For the text-containing cell, return its midpoint in [X, Y] coordinate format. 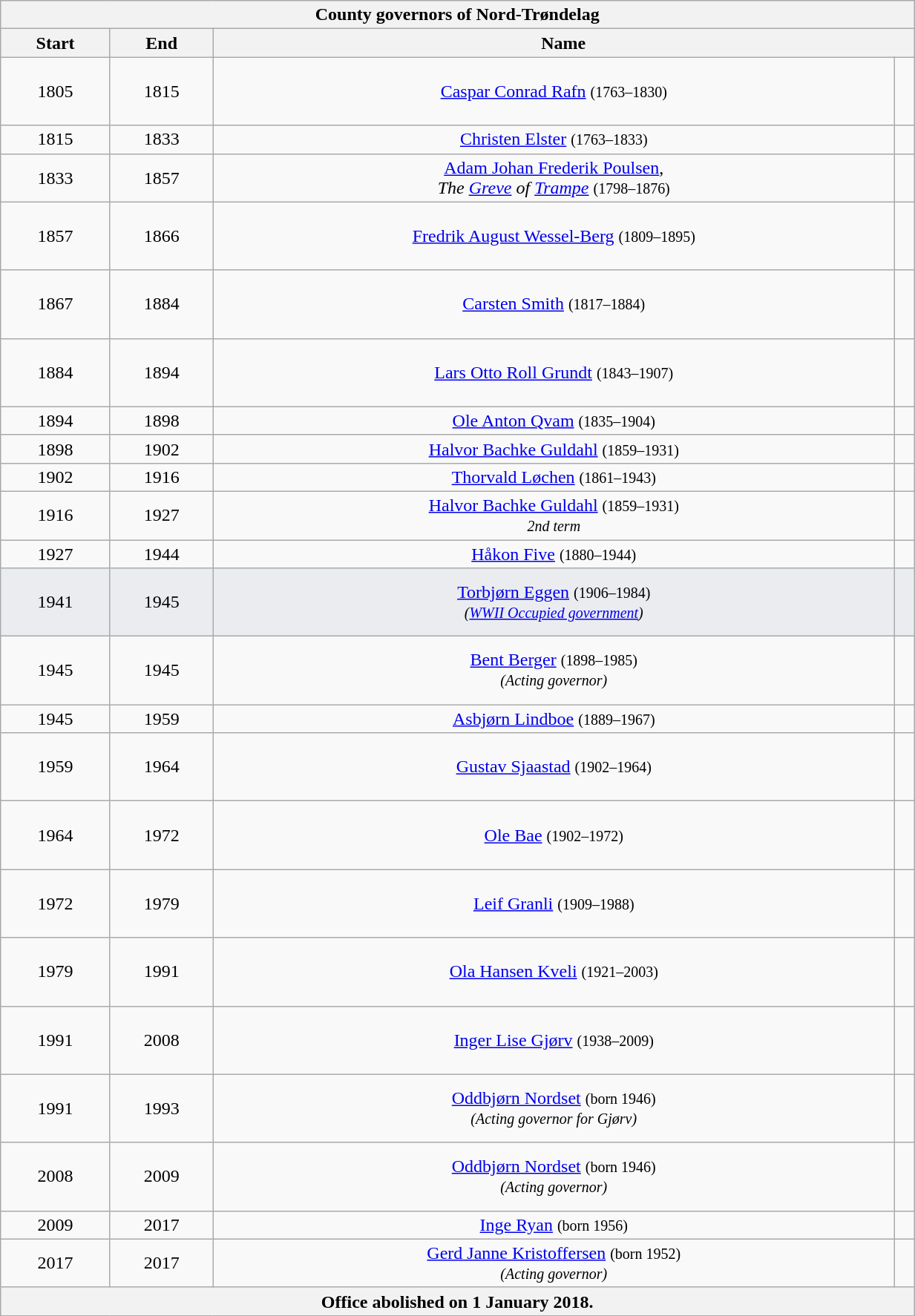
Carsten Smith (1817–1884) [554, 304]
Christen Elster (1763–1833) [554, 139]
Ole Bae (1902–1972) [554, 835]
Gerd Janne Kristoffersen (born 1952)(Acting governor) [554, 1263]
1941 [56, 602]
Caspar Conrad Rafn (1763–1830) [554, 91]
Office abolished on 1 January 2018. [457, 1301]
Inge Ryan (born 1956) [554, 1225]
Ola Hansen Kveli (1921–2003) [554, 972]
Torbjørn Eggen (1906–1984)(WWII Occupied government) [554, 602]
Fredrik August Wessel-Berg (1809–1895) [554, 236]
Bent Berger (1898–1985)(Acting governor) [554, 671]
County governors of Nord-Trøndelag [457, 15]
Halvor Bachke Guldahl (1859–1931)2nd term [554, 515]
Name [564, 43]
Oddbjørn Nordset (born 1946)(Acting governor) [554, 1177]
1867 [56, 304]
Thorvald Løchen (1861–1943) [554, 477]
Oddbjørn Nordset (born 1946)(Acting governor for Gjørv) [554, 1108]
Halvor Bachke Guldahl (1859–1931) [554, 449]
Gustav Sjaastad (1902–1964) [554, 767]
Start [56, 43]
Håkon Five (1880–1944) [554, 554]
Leif Granli (1909–1988) [554, 904]
Asbjørn Lindboe (1889–1967) [554, 719]
End [161, 43]
Lars Otto Roll Grundt (1843–1907) [554, 372]
Adam Johan Frederik Poulsen,The Greve of Trampe (1798–1876) [554, 178]
1805 [56, 91]
1866 [161, 236]
1944 [161, 554]
1993 [161, 1108]
Ole Anton Qvam (1835–1904) [554, 421]
Inger Lise Gjørv (1938–2009) [554, 1040]
